Extract the [X, Y] coordinate from the center of the cell holding the provided text.  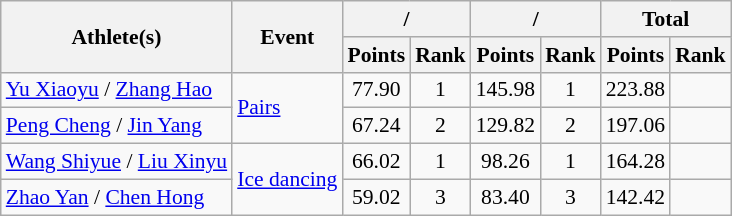
223.88 [636, 90]
Wang Shiyue / Liu Xinyu [116, 162]
Yu Xiaoyu / Zhang Hao [116, 90]
145.98 [506, 90]
Peng Cheng / Jin Yang [116, 126]
Athlete(s) [116, 36]
83.40 [506, 197]
77.90 [376, 90]
Total [666, 19]
Ice dancing [287, 180]
164.28 [636, 162]
59.02 [376, 197]
142.42 [636, 197]
Zhao Yan / Chen Hong [116, 197]
66.02 [376, 162]
197.06 [636, 126]
Pairs [287, 108]
129.82 [506, 126]
98.26 [506, 162]
67.24 [376, 126]
Event [287, 36]
